Determine the (X, Y) coordinate at the center of the cell enclosing the given text.  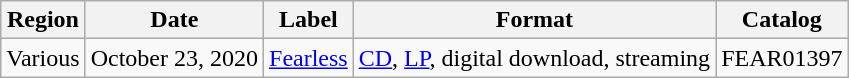
Region (43, 20)
Date (174, 20)
Catalog (782, 20)
CD, LP, digital download, streaming (534, 58)
October 23, 2020 (174, 58)
Format (534, 20)
FEAR01397 (782, 58)
Label (309, 20)
Various (43, 58)
Fearless (309, 58)
